Extract the (X, Y) coordinate from the center of the cell holding the provided text.  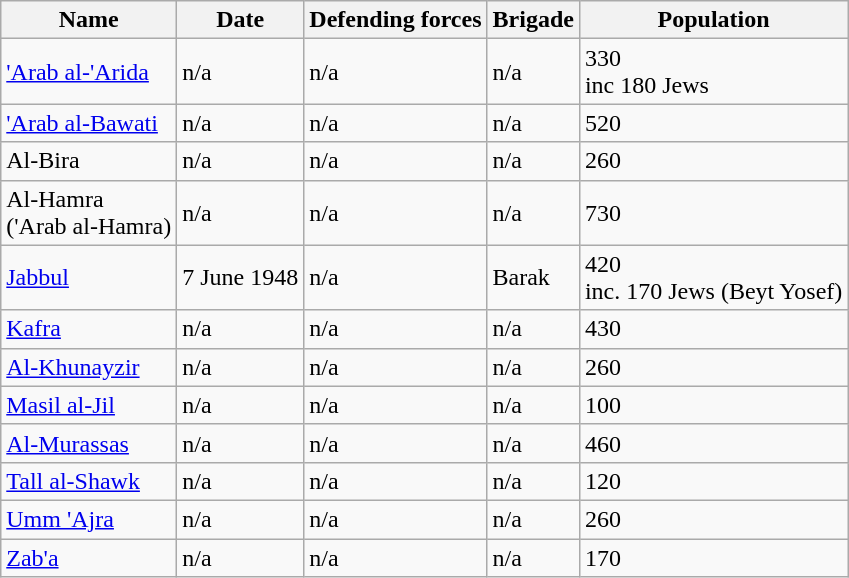
Al-Khunayzir (89, 367)
460 (713, 443)
420inc. 170 Jews (Beyt Yosef) (713, 278)
330inc 180 Jews (713, 72)
Jabbul (89, 278)
Masil al-Jil (89, 405)
'Arab al-Bawati (89, 123)
170 (713, 557)
520 (713, 123)
Al-Murassas (89, 443)
Al-Hamra('Arab al-Hamra) (89, 212)
Zab'a (89, 557)
430 (713, 329)
Date (240, 20)
Population (713, 20)
Name (89, 20)
Brigade (533, 20)
Umm 'Ajra (89, 519)
100 (713, 405)
120 (713, 481)
Al-Bira (89, 161)
Barak (533, 278)
Tall al-Shawk (89, 481)
'Arab al-'Arida (89, 72)
Defending forces (396, 20)
Kafra (89, 329)
7 June 1948 (240, 278)
730 (713, 212)
